Determine the (x, y) coordinate at the center of the cell enclosing the given text.  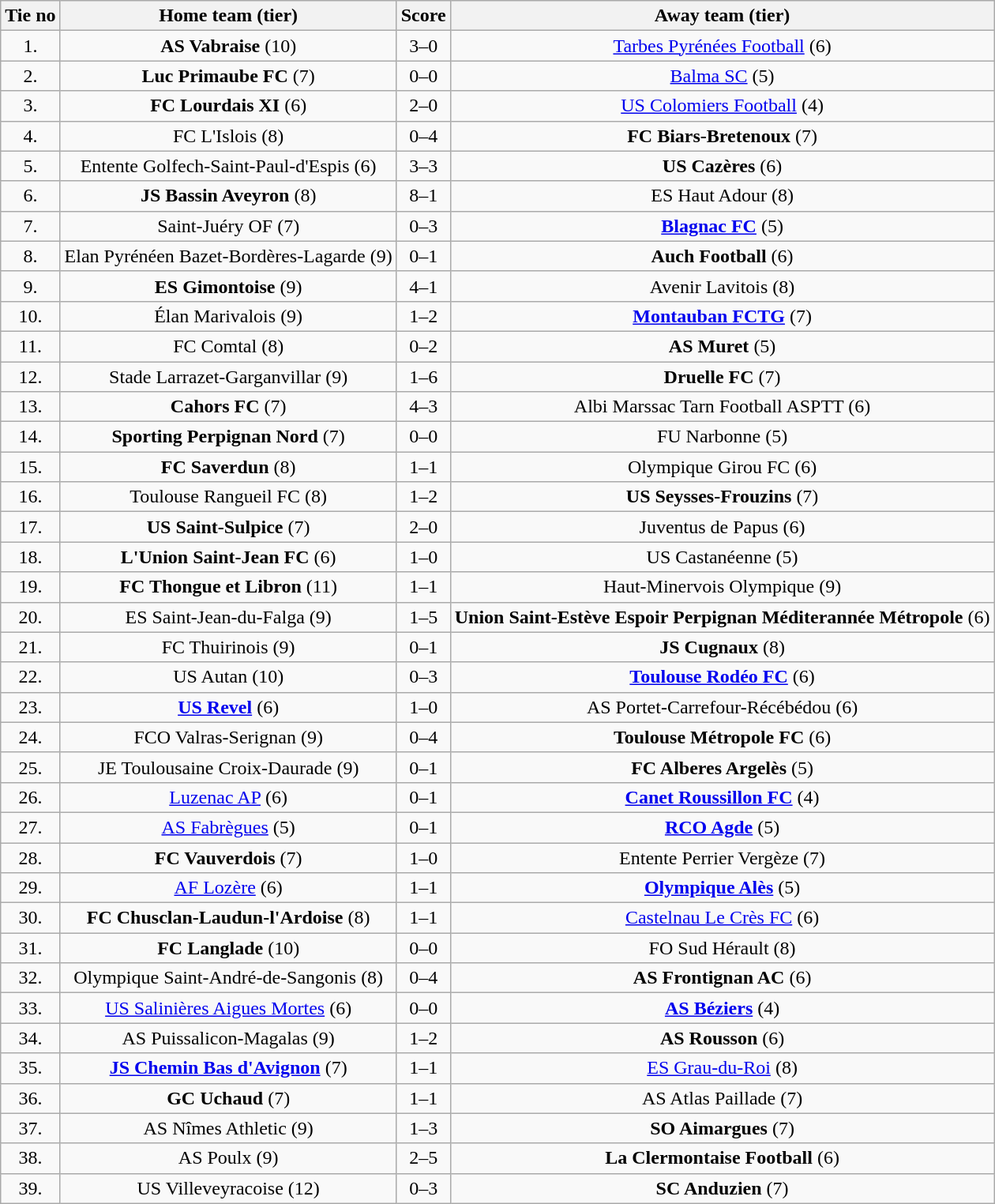
FCO Valras-Serignan (9) (228, 737)
GC Uchaud (7) (228, 1098)
Montauban FCTG (7) (722, 316)
Castelnau Le Crès FC (6) (722, 918)
AS Portet-Carrefour-Récébédou (6) (722, 707)
AS Muret (5) (722, 346)
10. (30, 316)
4–3 (423, 407)
39. (30, 1188)
1–6 (423, 377)
20. (30, 617)
AS Nîmes Athletic (9) (228, 1128)
Saint-Juéry OF (7) (228, 226)
FU Narbonne (5) (722, 437)
FC Comtal (8) (228, 346)
26. (30, 797)
Blagnac FC (5) (722, 226)
Olympique Girou FC (6) (722, 467)
JS Cugnaux (8) (722, 647)
15. (30, 467)
19. (30, 587)
Élan Marivalois (9) (228, 316)
FC Chusclan-Laudun-l'Ardoise (8) (228, 918)
AS Rousson (6) (722, 1038)
AF Lozère (6) (228, 888)
14. (30, 437)
FC Biars-Bretenoux (7) (722, 136)
Balma SC (5) (722, 76)
Sporting Perpignan Nord (7) (228, 437)
SC Anduzien (7) (722, 1188)
38. (30, 1158)
FO Sud Hérault (8) (722, 948)
FC Thuirinois (9) (228, 647)
Luc Primaube FC (7) (228, 76)
Juventus de Papus (6) (722, 527)
5. (30, 166)
La Clermontaise Football (6) (722, 1158)
24. (30, 737)
Home team (tier) (228, 16)
Away team (tier) (722, 16)
31. (30, 948)
0–2 (423, 346)
21. (30, 647)
Haut-Minervois Olympique (9) (722, 587)
4. (30, 136)
AS Frontignan AC (6) (722, 978)
Olympique Alès (5) (722, 888)
AS Vabraise (10) (228, 46)
30. (30, 918)
3–0 (423, 46)
Druelle FC (7) (722, 377)
32. (30, 978)
JS Bassin Aveyron (8) (228, 196)
34. (30, 1038)
Olympique Saint-André-de-Sangonis (8) (228, 978)
8. (30, 256)
ES Haut Adour (8) (722, 196)
ES Saint-Jean-du-Falga (9) (228, 617)
US Villeveyracoise (12) (228, 1188)
Avenir Lavitois (8) (722, 286)
AS Poulx (9) (228, 1158)
US Autan (10) (228, 677)
Albi Marssac Tarn Football ASPTT (6) (722, 407)
2. (30, 76)
Entente Perrier Vergèze (7) (722, 857)
JE Toulousaine Croix-Daurade (9) (228, 767)
13. (30, 407)
Toulouse Rangueil FC (8) (228, 497)
1. (30, 46)
Stade Larrazet-Garganvillar (9) (228, 377)
6. (30, 196)
29. (30, 888)
17. (30, 527)
9. (30, 286)
37. (30, 1128)
3. (30, 106)
Score (423, 16)
11. (30, 346)
ES Grau-du-Roi (8) (722, 1068)
Union Saint-Estève Espoir Perpignan Méditerannée Métropole (6) (722, 617)
ES Gimontoise (9) (228, 286)
US Revel (6) (228, 707)
FC Alberes Argelès (5) (722, 767)
Elan Pyrénéen Bazet-Bordères-Lagarde (9) (228, 256)
US Castanéenne (5) (722, 557)
22. (30, 677)
Tie no (30, 16)
1–3 (423, 1128)
US Colomiers Football (4) (722, 106)
US Seysses-Frouzins (7) (722, 497)
16. (30, 497)
35. (30, 1068)
FC Vauverdois (7) (228, 857)
FC Saverdun (8) (228, 467)
FC L'Islois (8) (228, 136)
SO Aimargues (7) (722, 1128)
AS Puissalicon-Magalas (9) (228, 1038)
4–1 (423, 286)
FC Langlade (10) (228, 948)
28. (30, 857)
AS Béziers (4) (722, 1008)
AS Atlas Paillade (7) (722, 1098)
FC Thongue et Libron (11) (228, 587)
US Salinières Aigues Mortes (6) (228, 1008)
8–1 (423, 196)
Toulouse Métropole FC (6) (722, 737)
Cahors FC (7) (228, 407)
RCO Agde (5) (722, 827)
Toulouse Rodéo FC (6) (722, 677)
27. (30, 827)
FC Lourdais XI (6) (228, 106)
US Saint-Sulpice (7) (228, 527)
33. (30, 1008)
JS Chemin Bas d'Avignon (7) (228, 1068)
3–3 (423, 166)
L'Union Saint-Jean FC (6) (228, 557)
US Cazères (6) (722, 166)
23. (30, 707)
7. (30, 226)
AS Fabrègues (5) (228, 827)
1–5 (423, 617)
Entente Golfech-Saint-Paul-d'Espis (6) (228, 166)
Luzenac AP (6) (228, 797)
Canet Roussillon FC (4) (722, 797)
36. (30, 1098)
12. (30, 377)
Tarbes Pyrénées Football (6) (722, 46)
2–5 (423, 1158)
18. (30, 557)
25. (30, 767)
Auch Football (6) (722, 256)
